Search for the cell housing the specified text and yield its (X, Y) center coordinate. 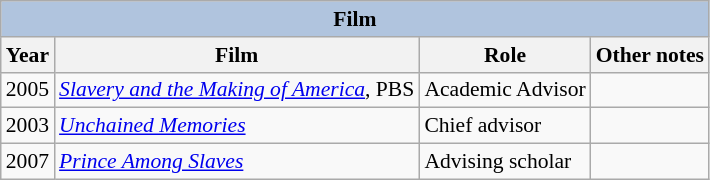
Unchained Memories (236, 126)
Year (28, 55)
2005 (28, 90)
Advising scholar (504, 162)
Other notes (650, 55)
Prince Among Slaves (236, 162)
Academic Advisor (504, 90)
2007 (28, 162)
Role (504, 55)
Slavery and the Making of America, PBS (236, 90)
Chief advisor (504, 126)
2003 (28, 126)
